Extract the (x, y) coordinate from the center of the cell holding the provided text.  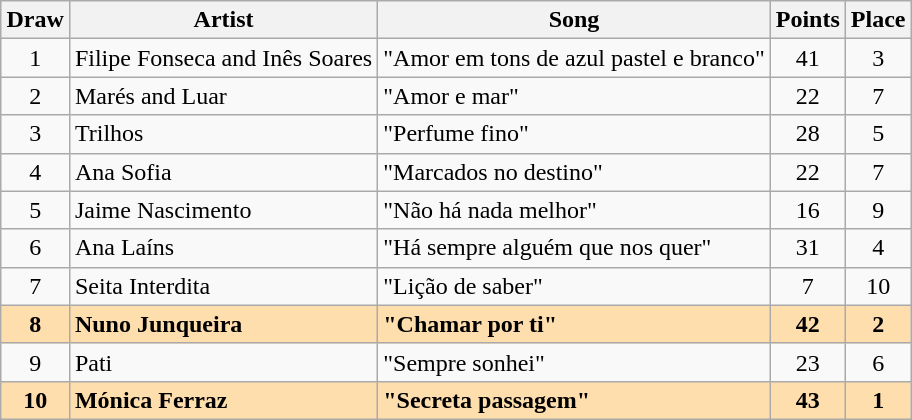
Place (878, 20)
Points (808, 20)
23 (808, 362)
"Não há nada melhor" (574, 210)
"Chamar por ti" (574, 324)
"Há sempre alguém que nos quer" (574, 248)
Trilhos (223, 134)
Pati (223, 362)
"Lição de saber" (574, 286)
16 (808, 210)
Filipe Fonseca and Inês Soares (223, 58)
8 (35, 324)
"Amor e mar" (574, 96)
Song (574, 20)
41 (808, 58)
"Perfume fino" (574, 134)
"Amor em tons de azul pastel e branco" (574, 58)
Artist (223, 20)
"Secreta passagem" (574, 400)
"Sempre sonhei" (574, 362)
Nuno Junqueira (223, 324)
42 (808, 324)
Mónica Ferraz (223, 400)
"Marcados no destino" (574, 172)
31 (808, 248)
43 (808, 400)
Jaime Nascimento (223, 210)
28 (808, 134)
Marés and Luar (223, 96)
Ana Sofia (223, 172)
Seita Interdita (223, 286)
Draw (35, 20)
Ana Laíns (223, 248)
